Locate the cell with the specified text and output its [X, Y] center coordinate. 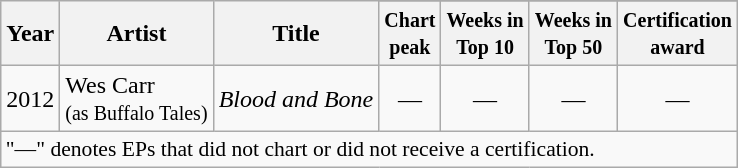
Artist [136, 34]
Wes Carr (as Buffalo Tales) [136, 98]
Title [296, 34]
"—" denotes EPs that did not chart or did not receive a certification. [370, 149]
Chartpeak [410, 34]
Blood and Bone [296, 98]
Certificationaward [678, 34]
2012 [30, 98]
Year [30, 34]
Weeks inTop 50 [573, 34]
Weeks inTop 10 [485, 34]
